Output the [X, Y] coordinate of the center of the cell containing the given text.  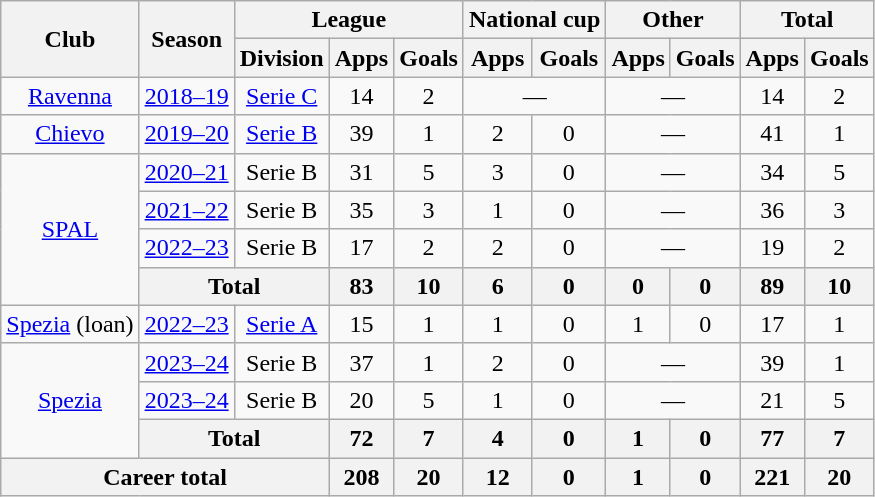
208 [361, 477]
36 [772, 210]
Spezia (loan) [70, 324]
31 [361, 172]
Chievo [70, 134]
89 [772, 286]
41 [772, 134]
21 [772, 400]
83 [361, 286]
Serie A [282, 324]
2021–22 [186, 210]
77 [772, 438]
221 [772, 477]
Division [282, 58]
Spezia [70, 400]
Serie C [282, 96]
2020–21 [186, 172]
15 [361, 324]
League [348, 20]
37 [361, 362]
4 [497, 438]
National cup [534, 20]
Club [70, 39]
35 [361, 210]
6 [497, 286]
12 [497, 477]
19 [772, 248]
2018–19 [186, 96]
72 [361, 438]
SPAL [70, 229]
Ravenna [70, 96]
Other [673, 20]
Career total [165, 477]
2019–20 [186, 134]
34 [772, 172]
Season [186, 39]
